Determine the [X, Y] coordinate at the center of the cell enclosing the given text.  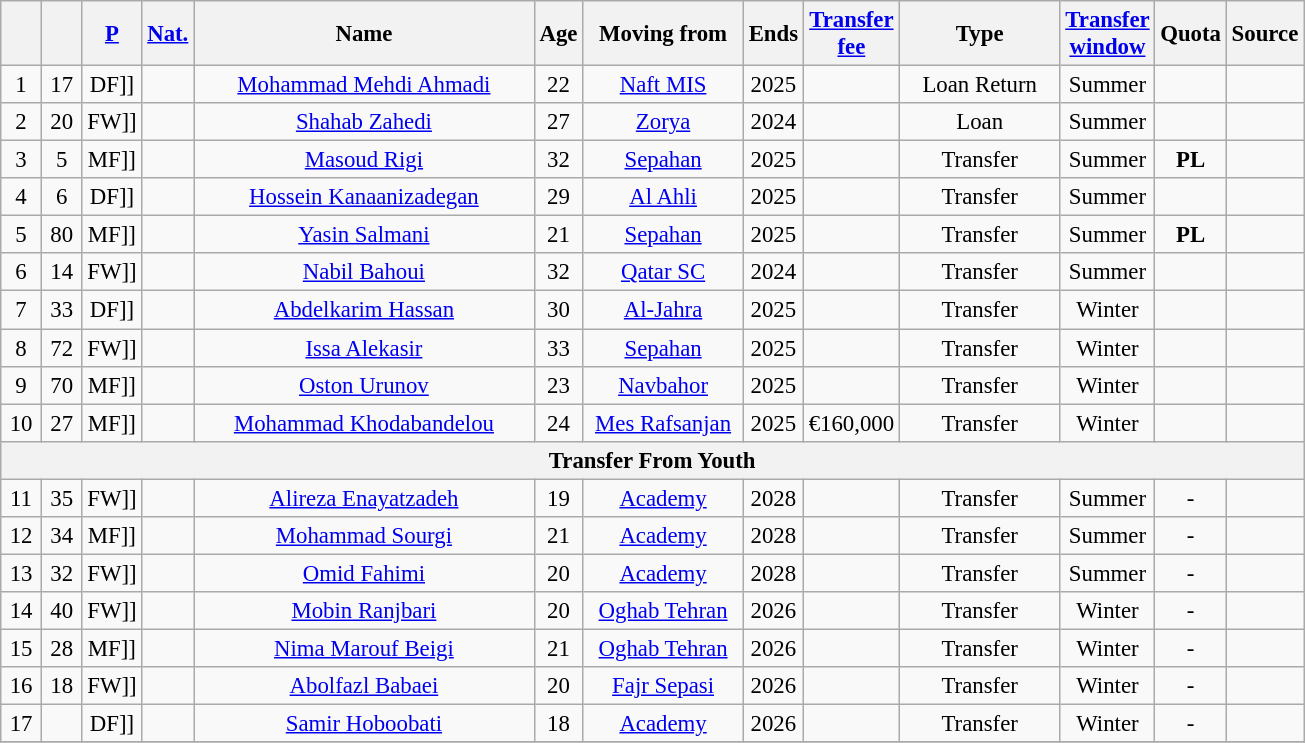
35 [62, 498]
Quota [1190, 34]
Samir Hoboobati [364, 724]
Al Ahli [664, 197]
8 [22, 348]
Nabil Bahoui [364, 273]
28 [62, 648]
Mohammad Mehdi Ahmadi [364, 85]
Navbahor [664, 385]
Source [1264, 34]
30 [558, 310]
Type [980, 34]
72 [62, 348]
P [112, 34]
11 [22, 498]
Nima Marouf Beigi [364, 648]
Transferwindow [1108, 34]
Abdelkarim Hassan [364, 310]
Transfer From Youth [652, 460]
22 [558, 85]
7 [22, 310]
Mohammad Khodabandelou [364, 423]
Qatar SC [664, 273]
€160,000 [851, 423]
Fajr Sepasi [664, 686]
24 [558, 423]
Loan Return [980, 85]
Abolfazl Babaei [364, 686]
40 [62, 611]
Alireza Enayatzadeh [364, 498]
12 [22, 536]
Yasin Salmani [364, 235]
Nat. [168, 34]
10 [22, 423]
1 [22, 85]
Mes Rafsanjan [664, 423]
19 [558, 498]
Oston Urunov [364, 385]
Transferfee [851, 34]
Al-Jahra [664, 310]
13 [22, 573]
23 [558, 385]
29 [558, 197]
3 [22, 160]
Mohammad Sourgi [364, 536]
16 [22, 686]
Zorya [664, 122]
2 [22, 122]
Shahab Zahedi [364, 122]
Loan [980, 122]
4 [22, 197]
15 [22, 648]
34 [62, 536]
80 [62, 235]
Masoud Rigi [364, 160]
Moving from [664, 34]
Mobin Ranjbari [364, 611]
Omid Fahimi [364, 573]
Ends [773, 34]
Issa Alekasir [364, 348]
Naft MIS [664, 85]
9 [22, 385]
70 [62, 385]
Name [364, 34]
Hossein Kanaanizadegan [364, 197]
Age [558, 34]
